Pinpoint the cell where the given text exists, returning its [x, y] midpoint coordinate. 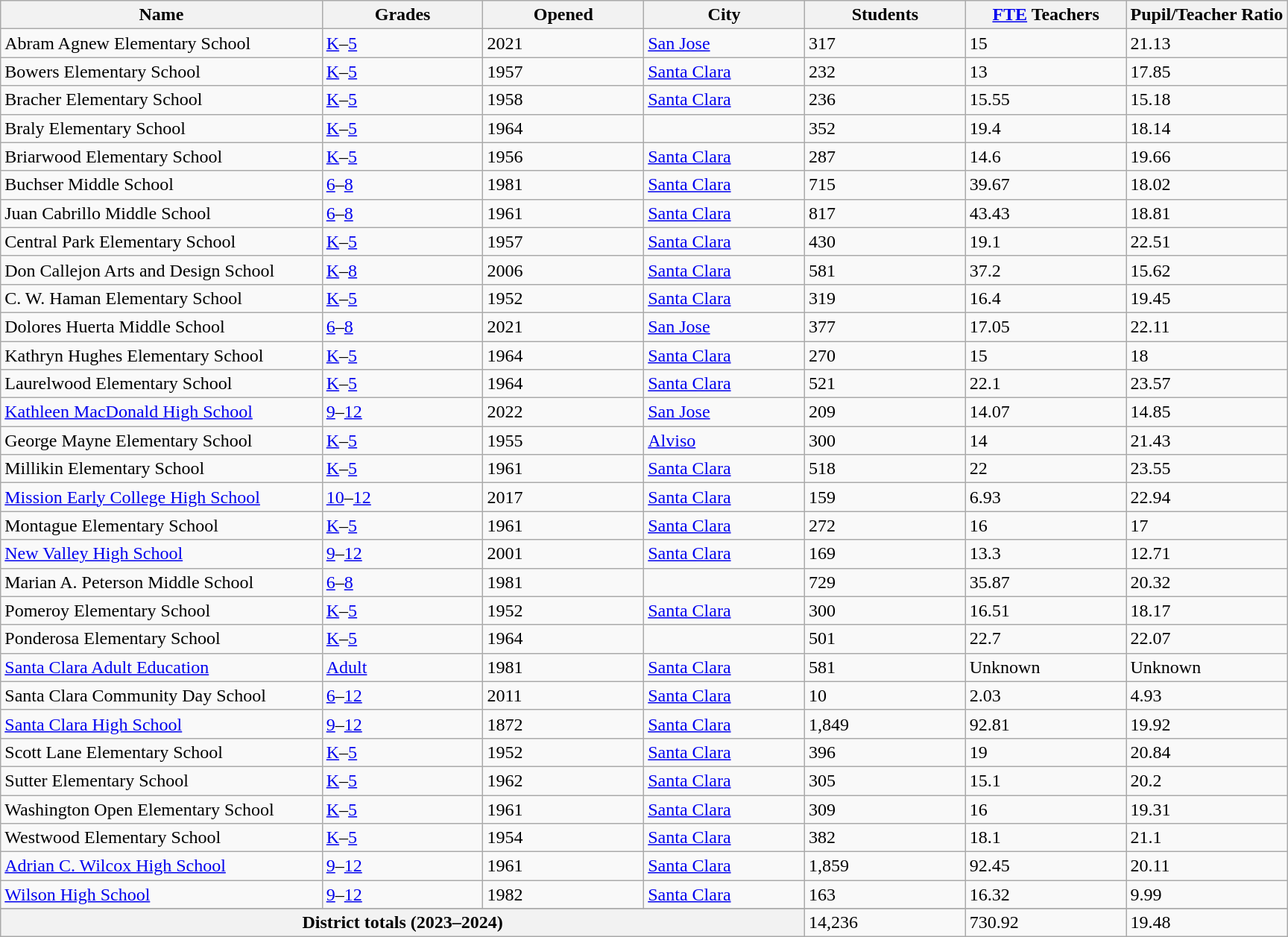
Westwood Elementary School [161, 838]
Montague Elementary School [161, 526]
1962 [563, 780]
District totals (2023–2024) [402, 923]
209 [885, 412]
20.11 [1207, 866]
377 [885, 326]
35.87 [1046, 582]
17 [1207, 526]
Pomeroy Elementary School [161, 611]
Marian A. Peterson Middle School [161, 582]
16.32 [1046, 895]
2001 [563, 554]
430 [885, 242]
Juan Cabrillo Middle School [161, 213]
10 [885, 695]
21.13 [1207, 43]
18.1 [1046, 838]
817 [885, 213]
319 [885, 298]
1956 [563, 157]
6.93 [1046, 497]
396 [885, 752]
729 [885, 582]
92.81 [1046, 724]
22.07 [1207, 639]
39.67 [1046, 185]
2.03 [1046, 695]
2011 [563, 695]
10–12 [402, 497]
2017 [563, 497]
19.92 [1207, 724]
1872 [563, 724]
Kathryn Hughes Elementary School [161, 356]
Abram Agnew Elementary School [161, 43]
Bracher Elementary School [161, 100]
Santa Clara High School [161, 724]
270 [885, 356]
Don Callejon Arts and Design School [161, 270]
Opened [563, 15]
1954 [563, 838]
Grades [402, 15]
22 [1046, 469]
Bowers Elementary School [161, 72]
Millikin Elementary School [161, 469]
Scott Lane Elementary School [161, 752]
18 [1207, 356]
2006 [563, 270]
4.93 [1207, 695]
169 [885, 554]
19.66 [1207, 157]
305 [885, 780]
George Mayne Elementary School [161, 441]
17.85 [1207, 72]
163 [885, 895]
20.32 [1207, 582]
9.99 [1207, 895]
13.3 [1046, 554]
Adult [402, 667]
22.51 [1207, 242]
Washington Open Elementary School [161, 809]
14,236 [885, 923]
16.51 [1046, 611]
18.81 [1207, 213]
14.07 [1046, 412]
730.92 [1046, 923]
Mission Early College High School [161, 497]
Pupil/Teacher Ratio [1207, 15]
159 [885, 497]
19.45 [1207, 298]
19.1 [1046, 242]
23.57 [1207, 384]
19 [1046, 752]
21.1 [1207, 838]
20.2 [1207, 780]
Wilson High School [161, 895]
Ponderosa Elementary School [161, 639]
Santa Clara Adult Education [161, 667]
Buchser Middle School [161, 185]
23.55 [1207, 469]
352 [885, 128]
1,859 [885, 866]
21.43 [1207, 441]
236 [885, 100]
287 [885, 157]
317 [885, 43]
309 [885, 809]
Name [161, 15]
Kathleen MacDonald High School [161, 412]
Briarwood Elementary School [161, 157]
37.2 [1046, 270]
521 [885, 384]
K–8 [402, 270]
272 [885, 526]
C. W. Haman Elementary School [161, 298]
92.45 [1046, 866]
1982 [563, 895]
22.11 [1207, 326]
Santa Clara Community Day School [161, 695]
New Valley High School [161, 554]
Central Park Elementary School [161, 242]
22.1 [1046, 384]
19.31 [1207, 809]
Students [885, 15]
15.1 [1046, 780]
382 [885, 838]
12.71 [1207, 554]
14.85 [1207, 412]
43.43 [1046, 213]
6–12 [402, 695]
1,849 [885, 724]
501 [885, 639]
18.17 [1207, 611]
15.62 [1207, 270]
19.4 [1046, 128]
Laurelwood Elementary School [161, 384]
1958 [563, 100]
16.4 [1046, 298]
2022 [563, 412]
17.05 [1046, 326]
14.6 [1046, 157]
13 [1046, 72]
15.18 [1207, 100]
232 [885, 72]
14 [1046, 441]
Adrian C. Wilcox High School [161, 866]
22.94 [1207, 497]
Dolores Huerta Middle School [161, 326]
Braly Elementary School [161, 128]
1955 [563, 441]
22.7 [1046, 639]
18.14 [1207, 128]
FTE Teachers [1046, 15]
Alviso [724, 441]
15.55 [1046, 100]
City [724, 15]
518 [885, 469]
18.02 [1207, 185]
20.84 [1207, 752]
Sutter Elementary School [161, 780]
715 [885, 185]
19.48 [1207, 923]
